Locate the cell with the specified text and output its (x, y) center coordinate. 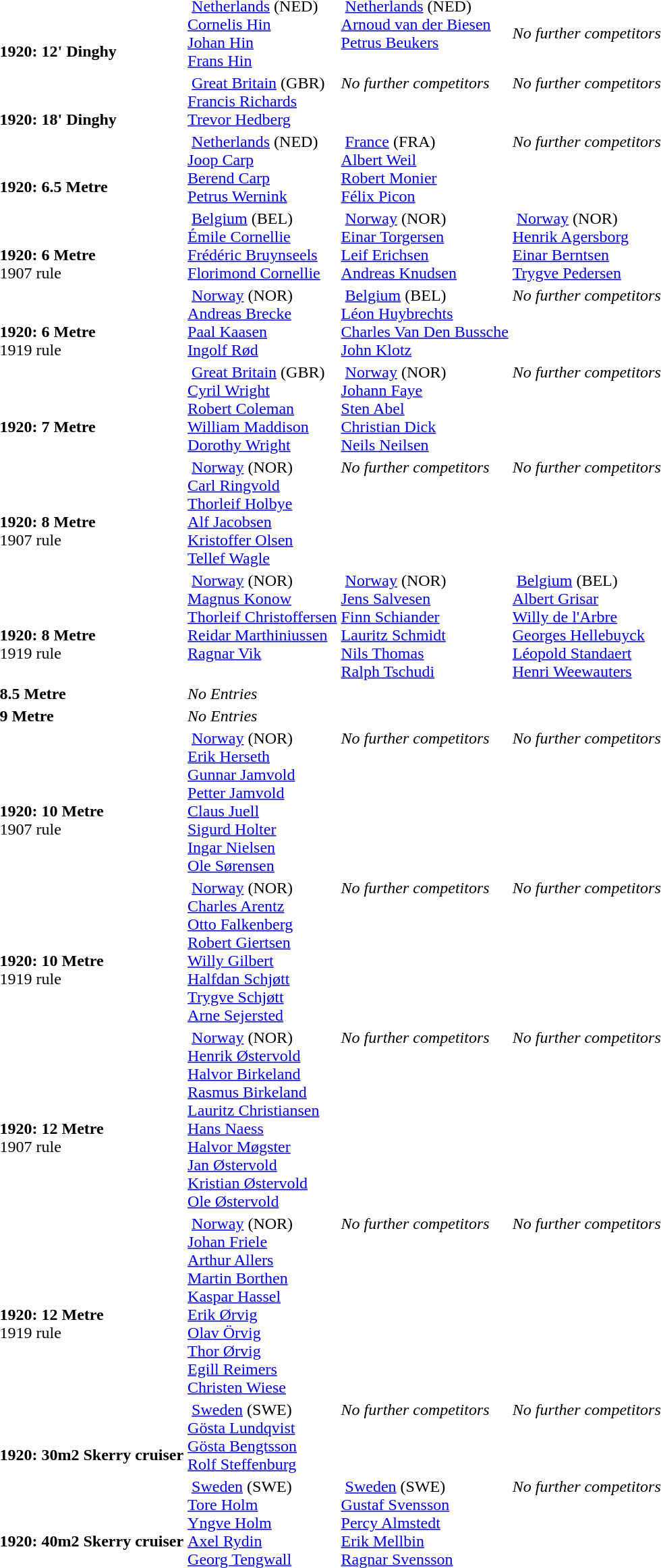
Netherlands (NED)Joop CarpBerend CarpPetrus Wernink (263, 169)
Great Britain (GBR)Francis RichardsTrevor Hedberg (263, 101)
Norway (NOR)Einar TorgersenLeif ErichsenAndreas Knudsen (425, 245)
Norway (NOR)Jens SalvesenFinn SchianderLauritz SchmidtNils ThomasRalph Tschudi (425, 626)
Belgium (BEL)Léon HuybrechtsCharles Van Den BusscheJohn Klotz (425, 322)
Norway (NOR)Andreas BreckePaal KaasenIngolf Rød (263, 322)
Norway (NOR)Johan FrieleArthur AllersMartin BorthenKaspar HasselErik ØrvigOlav ÖrvigThor ØrvigEgill ReimersChristen Wiese (263, 1305)
Norway (NOR)Carl RingvoldThorleif HolbyeAlf JacobsenKristoffer OlsenTellef Wagle (263, 512)
Norway (NOR)Charles ArentzOtto FalkenbergRobert GiertsenWilly GilbertHalfdan SchjøttTrygve SchjøttArne Sejersted (263, 952)
Norway (NOR)Magnus KonowThorleif ChristoffersenReidar MarthiniussenRagnar Vik (263, 626)
Norway (NOR)Henrik ØstervoldHalvor BirkelandRasmus BirkelandLauritz ChristiansenHans NaessHalvor MøgsterJan ØstervoldKristian ØstervoldOle Østervold (263, 1119)
Great Britain (GBR)Cyril WrightRobert ColemanWilliam MaddisonDorothy Wright (263, 409)
Sweden (SWE)Gösta LundqvistGösta BengtssonRolf Steffenburg (263, 1437)
Norway (NOR)Johann FayeSten AbelChristian DickNeils Neilsen (425, 409)
Belgium (BEL)Émile CornellieFrédéric BruynseelsFlorimond Cornellie (263, 245)
Norway (NOR)Erik HersethGunnar JamvoldPetter JamvoldClaus JuellSigurd HolterIngar NielsenOle Sørensen (263, 802)
France (FRA)Albert WeilRobert MonierFélix Picon (425, 169)
